For the text-containing cell, return its midpoint in [x, y] coordinate format. 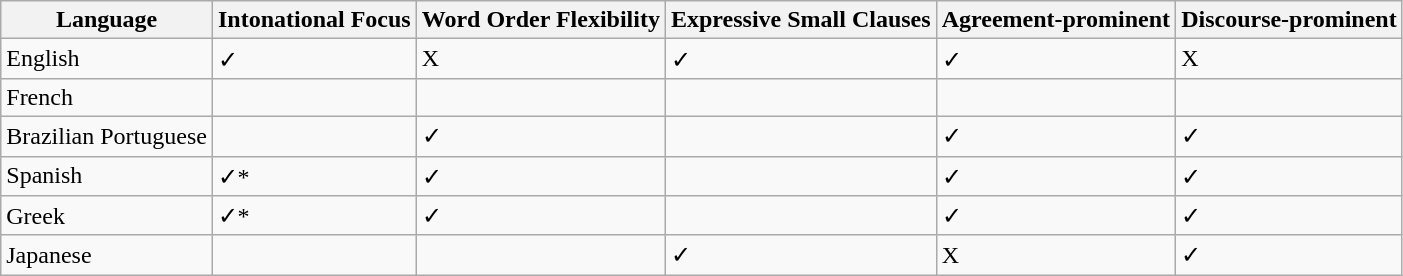
Language [107, 20]
Word Order Flexibility [540, 20]
Intonational Focus [314, 20]
Discourse-prominent [1290, 20]
French [107, 97]
English [107, 59]
Agreement-prominent [1056, 20]
Japanese [107, 255]
Spanish [107, 176]
Expressive Small Clauses [800, 20]
Greek [107, 216]
Brazilian Portuguese [107, 136]
